Return the [x, y] coordinate for the center point of the cell that contains the specified text.  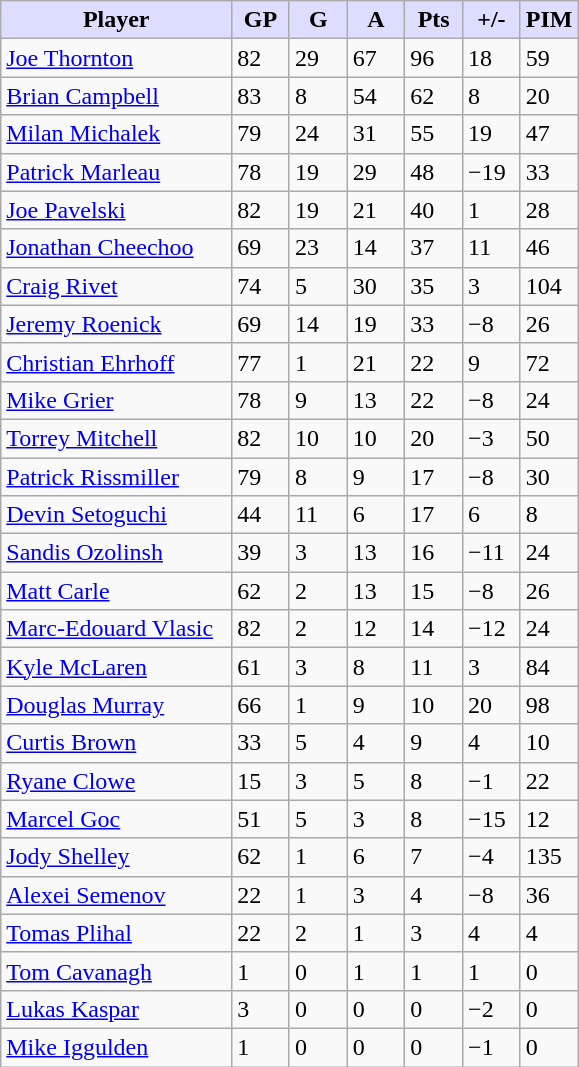
98 [549, 705]
PIM [549, 20]
Jonathan Cheechoo [116, 248]
Brian Campbell [116, 96]
31 [376, 134]
−19 [492, 172]
Joe Thornton [116, 58]
47 [549, 134]
G [318, 20]
Torrey Mitchell [116, 438]
37 [434, 248]
Joe Pavelski [116, 210]
Pts [434, 20]
104 [549, 286]
Christian Ehrhoff [116, 362]
A [376, 20]
−4 [492, 857]
Patrick Marleau [116, 172]
18 [492, 58]
40 [434, 210]
Lukas Kaspar [116, 1009]
GP [261, 20]
44 [261, 515]
−12 [492, 629]
Player [116, 20]
39 [261, 553]
7 [434, 857]
51 [261, 819]
Craig Rivet [116, 286]
77 [261, 362]
28 [549, 210]
Alexei Semenov [116, 895]
83 [261, 96]
Mike Iggulden [116, 1047]
66 [261, 705]
Marcel Goc [116, 819]
96 [434, 58]
59 [549, 58]
67 [376, 58]
135 [549, 857]
74 [261, 286]
35 [434, 286]
Ryane Clowe [116, 781]
Jody Shelley [116, 857]
46 [549, 248]
36 [549, 895]
Matt Carle [116, 591]
Mike Grier [116, 400]
54 [376, 96]
−2 [492, 1009]
48 [434, 172]
Sandis Ozolinsh [116, 553]
Tom Cavanagh [116, 971]
−3 [492, 438]
72 [549, 362]
Curtis Brown [116, 743]
Milan Michalek [116, 134]
−15 [492, 819]
Douglas Murray [116, 705]
55 [434, 134]
+/- [492, 20]
Tomas Plihal [116, 933]
Jeremy Roenick [116, 324]
Devin Setoguchi [116, 515]
−11 [492, 553]
Patrick Rissmiller [116, 477]
50 [549, 438]
16 [434, 553]
61 [261, 667]
84 [549, 667]
Kyle McLaren [116, 667]
Marc-Edouard Vlasic [116, 629]
23 [318, 248]
